Find where the given text appears and provide that cell's center as [X, Y] coordinate. 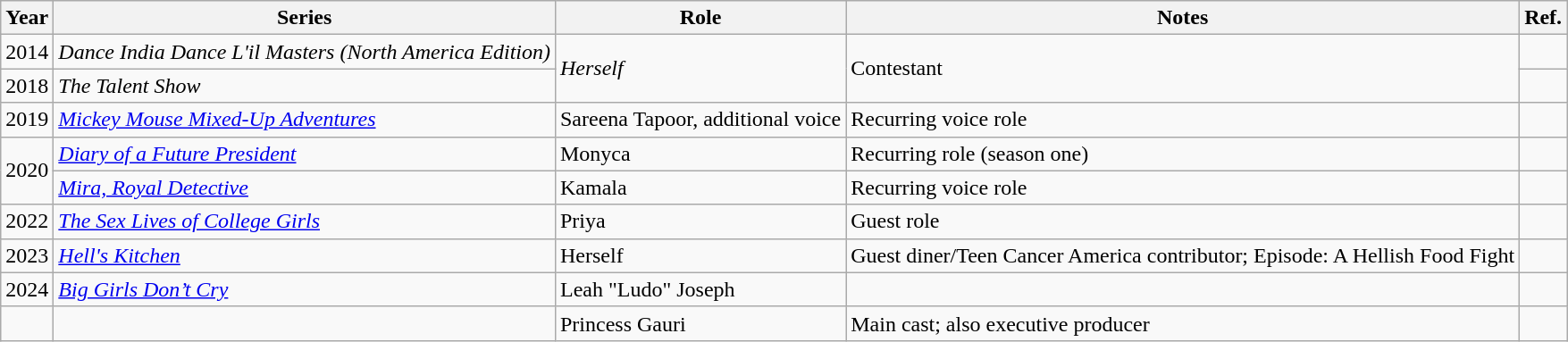
Princess Gauri [700, 323]
2019 [27, 120]
Main cast; also executive producer [1183, 323]
Leah "Ludo" Joseph [700, 289]
Ref. [1544, 18]
Role [700, 18]
Sareena Tapoor, additional voice [700, 120]
Mira, Royal Detective [305, 188]
Contestant [1183, 69]
2024 [27, 289]
Priya [700, 221]
Monyca [700, 154]
The Sex Lives of College Girls [305, 221]
Notes [1183, 18]
Hell's Kitchen [305, 255]
Recurring role (season one) [1183, 154]
Mickey Mouse Mixed-Up Adventures [305, 120]
Big Girls Don’t Cry [305, 289]
Diary of a Future President [305, 154]
Series [305, 18]
Dance India Dance L'il Masters (North America Edition) [305, 52]
2023 [27, 255]
2020 [27, 171]
Guest role [1183, 221]
Kamala [700, 188]
Year [27, 18]
2018 [27, 86]
The Talent Show [305, 86]
Guest diner/Teen Cancer America contributor; Episode: A Hellish Food Fight [1183, 255]
2014 [27, 52]
2022 [27, 221]
